Locate the cell with the specified text and output its [X, Y] center coordinate. 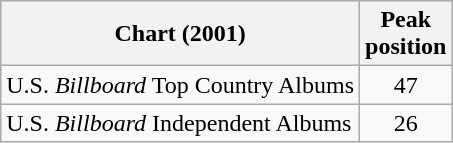
Chart (2001) [180, 34]
26 [406, 123]
47 [406, 85]
U.S. Billboard Independent Albums [180, 123]
U.S. Billboard Top Country Albums [180, 85]
Peakposition [406, 34]
